Detect which cell encompasses the target text, then output its (x, y) center coordinate. 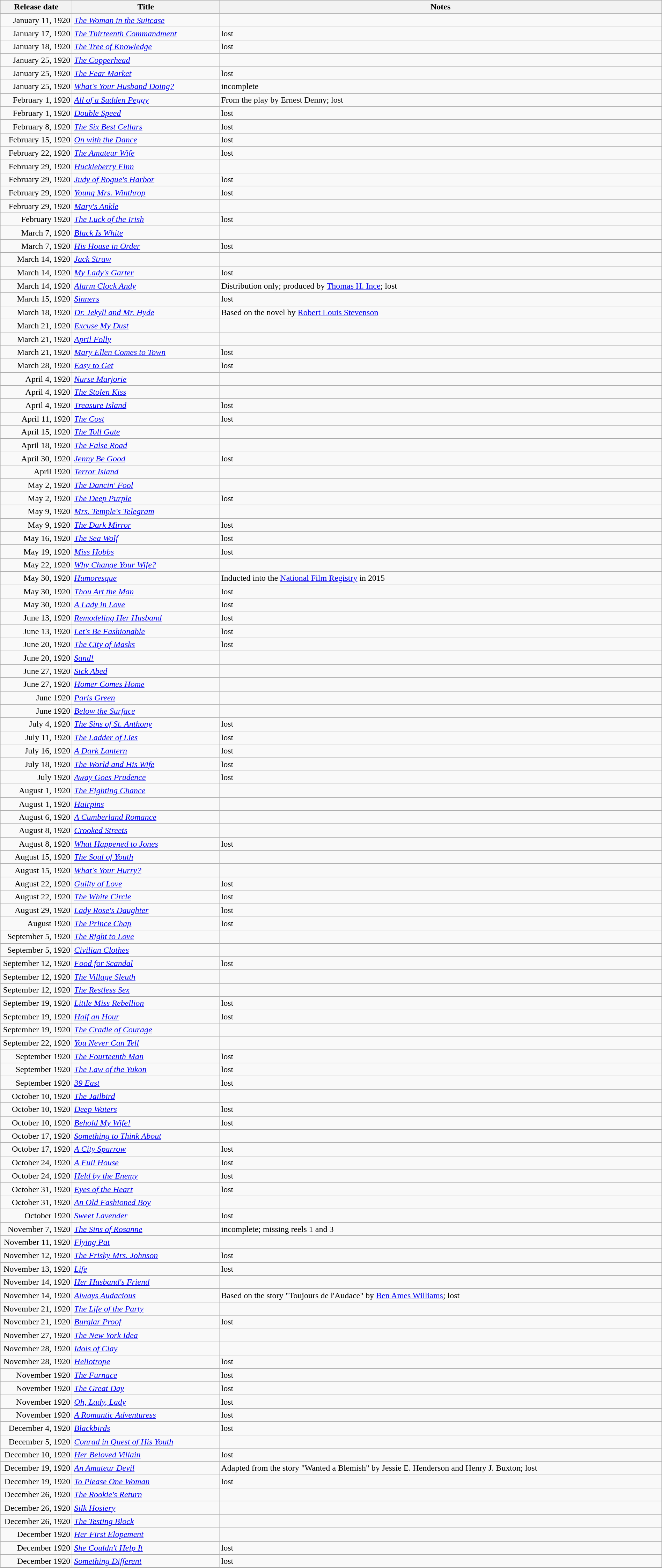
The Sea Wolf (146, 538)
The Village Sleuth (146, 976)
Mrs. Temple's Telegram (146, 512)
March 28, 1920 (36, 365)
A Full House (146, 1162)
The Cost (146, 419)
The Great Day (146, 1388)
Burglar Proof (146, 1322)
July 18, 1920 (36, 764)
Based on the novel by Robert Louis Stevenson (441, 312)
The Woman in the Suitcase (146, 20)
On with the Dance (146, 140)
Jack Straw (146, 259)
The Furnace (146, 1375)
Deep Waters (146, 1109)
The Dancin' Fool (146, 485)
July 1920 (36, 777)
What Happened to Jones (146, 844)
The Soul of Youth (146, 857)
Guilty of Love (146, 884)
August 6, 1920 (36, 817)
Something to Think About (146, 1136)
What's Your Husband Doing? (146, 87)
Paris Green (146, 698)
April Folly (146, 339)
Black Is White (146, 233)
Title (146, 7)
The False Road (146, 445)
Idols of Clay (146, 1348)
Something Different (146, 1561)
May 22, 1920 (36, 565)
Sick Abed (146, 671)
To Please One Woman (146, 1481)
The Restless Sex (146, 990)
The White Circle (146, 897)
Flying Pat (146, 1242)
Distribution only; produced by Thomas H. Ince; lost (441, 286)
Half an Hour (146, 1017)
Jenny Be Good (146, 459)
Let's Be Fashionable (146, 631)
November 12, 1920 (36, 1256)
Terror Island (146, 472)
Her First Elopement (146, 1534)
A City Sparrow (146, 1149)
The Rookie's Return (146, 1495)
Crooked Streets (146, 831)
December 5, 1920 (36, 1442)
Adapted from the story "Wanted a Blemish" by Jessie E. Henderson and Henry J. Buxton; lost (441, 1468)
The Sins of St. Anthony (146, 724)
July 11, 1920 (36, 737)
The Luck of the Irish (146, 220)
Nurse Marjorie (146, 379)
Release date (36, 7)
December 4, 1920 (36, 1428)
February 8, 1920 (36, 126)
The Ladder of Lies (146, 737)
The Deep Purple (146, 498)
January 11, 1920 (36, 20)
The Right to Love (146, 937)
Hairpins (146, 804)
Notes (441, 7)
Excuse My Dust (146, 326)
Double Speed (146, 113)
February 22, 1920 (36, 153)
Civilian Clothes (146, 950)
August 1920 (36, 923)
Dr. Jekyll and Mr. Hyde (146, 312)
The World and His Wife (146, 764)
Why Change Your Wife? (146, 565)
The Fear Market (146, 73)
January 18, 1920 (36, 47)
February 15, 1920 (36, 140)
April 15, 1920 (36, 432)
The Jailbird (146, 1096)
Huckleberry Finn (146, 166)
The Fourteenth Man (146, 1056)
A Romantic Adventuress (146, 1415)
Away Goes Prudence (146, 777)
The Sins of Rosanne (146, 1229)
Sinners (146, 299)
Sand! (146, 658)
Alarm Clock Andy (146, 286)
Lady Rose's Daughter (146, 910)
July 16, 1920 (36, 751)
January 17, 1920 (36, 34)
Mary's Ankle (146, 206)
incomplete (441, 87)
April 1920 (36, 472)
Her Husband's Friend (146, 1282)
Inducted into the National Film Registry in 2015 (441, 578)
The Life of the Party (146, 1309)
Judy of Rogue's Harbor (146, 180)
The Amateur Wife (146, 153)
The Fighting Chance (146, 790)
Little Miss Rebellion (146, 1003)
A Dark Lantern (146, 751)
What's Your Hurry? (146, 870)
May 16, 1920 (36, 538)
February 1920 (36, 220)
April 18, 1920 (36, 445)
The Six Best Cellars (146, 126)
May 19, 1920 (36, 551)
incomplete; missing reels 1 and 3 (441, 1229)
Remodeling Her Husband (146, 618)
From the play by Ernest Denny; lost (441, 100)
The Copperhead (146, 60)
March 18, 1920 (36, 312)
March 15, 1920 (36, 299)
November 27, 1920 (36, 1335)
The Tree of Knowledge (146, 47)
Below the Surface (146, 711)
Miss Hobbs (146, 551)
Humoresque (146, 578)
The Stolen Kiss (146, 392)
Held by the Enemy (146, 1176)
An Amateur Devil (146, 1468)
Heliotrope (146, 1362)
July 4, 1920 (36, 724)
Silk Hosiery (146, 1508)
Easy to Get (146, 365)
All of a Sudden Peggy (146, 100)
39 East (146, 1083)
The Dark Mirror (146, 525)
September 22, 1920 (36, 1043)
His House in Order (146, 246)
Blackbirds (146, 1428)
The Toll Gate (146, 432)
Oh, Lady, Lady (146, 1402)
Thou Art the Man (146, 592)
An Old Fashioned Boy (146, 1202)
You Never Can Tell (146, 1043)
A Cumberland Romance (146, 817)
She Couldn't Help It (146, 1548)
November 11, 1920 (36, 1242)
Behold My Wife! (146, 1123)
November 7, 1920 (36, 1229)
The City of Masks (146, 645)
Homer Comes Home (146, 684)
Treasure Island (146, 406)
April 30, 1920 (36, 459)
Sweet Lavender (146, 1216)
The Frisky Mrs. Johnson (146, 1256)
November 13, 1920 (36, 1269)
The Testing Block (146, 1521)
April 11, 1920 (36, 419)
The Thirteenth Commandment (146, 34)
The Prince Chap (146, 923)
Eyes of the Heart (146, 1189)
Mary Ellen Comes to Town (146, 352)
Always Audacious (146, 1295)
The New York Idea (146, 1335)
August 29, 1920 (36, 910)
October 1920 (36, 1216)
A Lady in Love (146, 605)
Her Beloved Villain (146, 1455)
Life (146, 1269)
Young Mrs. Winthrop (146, 193)
The Cradle of Courage (146, 1030)
Conrad in Quest of His Youth (146, 1442)
December 10, 1920 (36, 1455)
Food for Scandal (146, 963)
The Law of the Yukon (146, 1070)
My Lady's Garter (146, 273)
Based on the story "Toujours de l'Audace" by Ben Ames Williams; lost (441, 1295)
